Locate the cell with the specified text and output its (x, y) center coordinate. 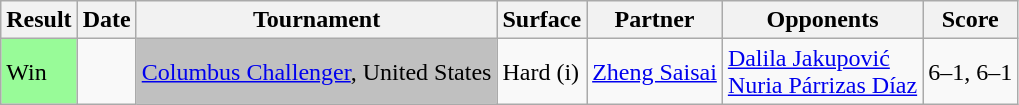
Opponents (822, 20)
Result (39, 20)
Dalila Jakupović Nuria Párrizas Díaz (822, 72)
Columbus Challenger, United States (316, 72)
Surface (542, 20)
Win (39, 72)
Score (970, 20)
Zheng Saisai (655, 72)
Hard (i) (542, 72)
Tournament (316, 20)
Date (106, 20)
6–1, 6–1 (970, 72)
Partner (655, 20)
